Output the [X, Y] coordinate of the center of the cell containing the given text.  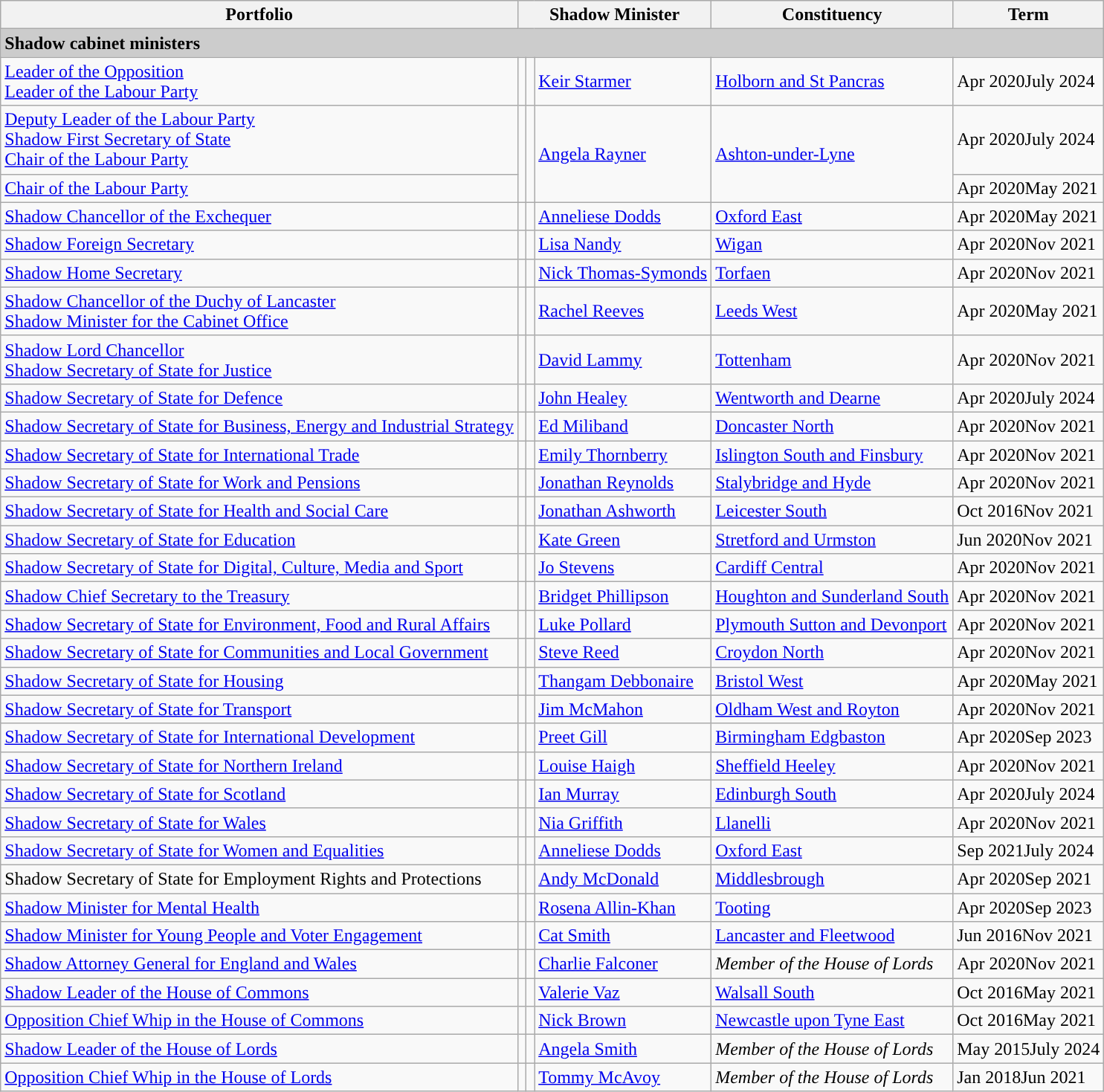
Jo Stevens [623, 568]
Cat Smith [623, 936]
Shadow Secretary of State for Transport [259, 709]
Luke Pollard [623, 624]
Chair of the Labour Party [259, 188]
Holborn and St Pancras [833, 82]
Deputy Leader of the Labour PartyShadow First Secretary of StateChair of the Labour Party [259, 140]
Ashton-under-Lyne [833, 154]
Lisa Nandy [623, 245]
Portfolio [259, 15]
Leader of the OppositionLeader of the Labour Party [259, 82]
Rosena Allin-Khan [623, 908]
Birmingham Edgbaston [833, 737]
Shadow Secretary of State for International Trade [259, 454]
Shadow Secretary of State for Scotland [259, 794]
Shadow Minister for Young People and Voter Engagement [259, 936]
Shadow Foreign Secretary [259, 245]
Jan 2018Jun 2021 [1029, 1077]
Shadow Secretary of State for Health and Social Care [259, 511]
Shadow Attorney General for England and Wales [259, 964]
Edinburgh South [833, 794]
Nick Thomas-Symonds [623, 273]
Ed Miliband [623, 426]
Emily Thornberry [623, 454]
Shadow Lord ChancellorShadow Secretary of State for Justice [259, 360]
Angela Rayner [623, 154]
Valerie Vaz [623, 992]
Louise Haigh [623, 766]
Leeds West [833, 311]
Wigan [833, 245]
Bridget Phillipson [623, 596]
Sep 2021July 2024 [1029, 850]
Shadow Secretary of State for Defence [259, 398]
Kate Green [623, 540]
Plymouth Sutton and Devonport [833, 624]
Shadow Secretary of State for Employment Rights and Protections [259, 879]
John Healey [623, 398]
Stalybridge and Hyde [833, 483]
Wentworth and Dearne [833, 398]
Nick Brown [623, 1021]
Angela Smith [623, 1049]
Shadow Secretary of State for Women and Equalities [259, 850]
Jonathan Reynolds [623, 483]
Andy McDonald [623, 879]
Shadow Home Secretary [259, 273]
Shadow Leader of the House of Lords [259, 1049]
Tooting [833, 908]
Apr 2020Sep 2021 [1029, 879]
Middlesbrough [833, 879]
Steve Reed [623, 653]
Shadow Secretary of State for International Development [259, 737]
Newcastle upon Tyne East [833, 1021]
Jim McMahon [623, 709]
Shadow Secretary of State for Digital, Culture, Media and Sport [259, 568]
Lancaster and Fleetwood [833, 936]
Croydon North [833, 653]
Shadow Secretary of State for Housing [259, 681]
Preet Gill [623, 737]
Shadow Secretary of State for Wales [259, 822]
Charlie Falconer [623, 964]
Shadow Minister for Mental Health [259, 908]
Opposition Chief Whip in the House of Commons [259, 1021]
Keir Starmer [623, 82]
Shadow Minister [615, 15]
Jun 2020Nov 2021 [1029, 540]
Shadow Chief Secretary to the Treasury [259, 596]
Nia Griffith [623, 822]
Shadow Secretary of State for Business, Energy and Industrial Strategy [259, 426]
Doncaster North [833, 426]
Term [1029, 15]
Shadow Secretary of State for Northern Ireland [259, 766]
Rachel Reeves [623, 311]
Jun 2016Nov 2021 [1029, 936]
Llanelli [833, 822]
Shadow Chancellor of the Exchequer [259, 216]
Shadow cabinet ministers [552, 43]
Shadow Secretary of State for Education [259, 540]
David Lammy [623, 360]
Constituency [833, 15]
Shadow Secretary of State for Work and Pensions [259, 483]
Shadow Secretary of State for Communities and Local Government [259, 653]
Oldham West and Royton [833, 709]
Houghton and Sunderland South [833, 596]
Torfaen [833, 273]
Islington South and Finsbury [833, 454]
Stretford and Urmston [833, 540]
Shadow Secretary of State for Environment, Food and Rural Affairs [259, 624]
Tottenham [833, 360]
Oct 2016Nov 2021 [1029, 511]
Jonathan Ashworth [623, 511]
Sheffield Heeley [833, 766]
May 2015July 2024 [1029, 1049]
Shadow Leader of the House of Commons [259, 992]
Thangam Debbonaire [623, 681]
Cardiff Central [833, 568]
Bristol West [833, 681]
Ian Murray [623, 794]
Leicester South [833, 511]
Walsall South [833, 992]
Shadow Chancellor of the Duchy of LancasterShadow Minister for the Cabinet Office [259, 311]
Tommy McAvoy [623, 1077]
Opposition Chief Whip in the House of Lords [259, 1077]
